Return [X, Y] of the center of cell containing provided text 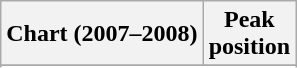
Chart (2007–2008) [102, 34]
Peakposition [249, 34]
